For the text-containing cell, return its midpoint in (X, Y) coordinate format. 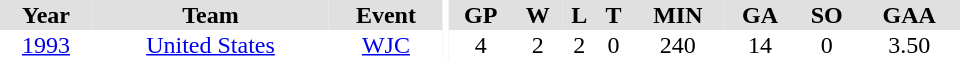
14 (760, 45)
WJC (386, 45)
GP (480, 15)
1993 (46, 45)
4 (480, 45)
Team (210, 15)
L (579, 15)
T (613, 15)
3.50 (909, 45)
United States (210, 45)
GA (760, 15)
240 (678, 45)
SO (826, 15)
W (538, 15)
GAA (909, 15)
MIN (678, 15)
Event (386, 15)
Year (46, 15)
